Identify which cell holds the provided text, then report its (X, Y) central coordinate. 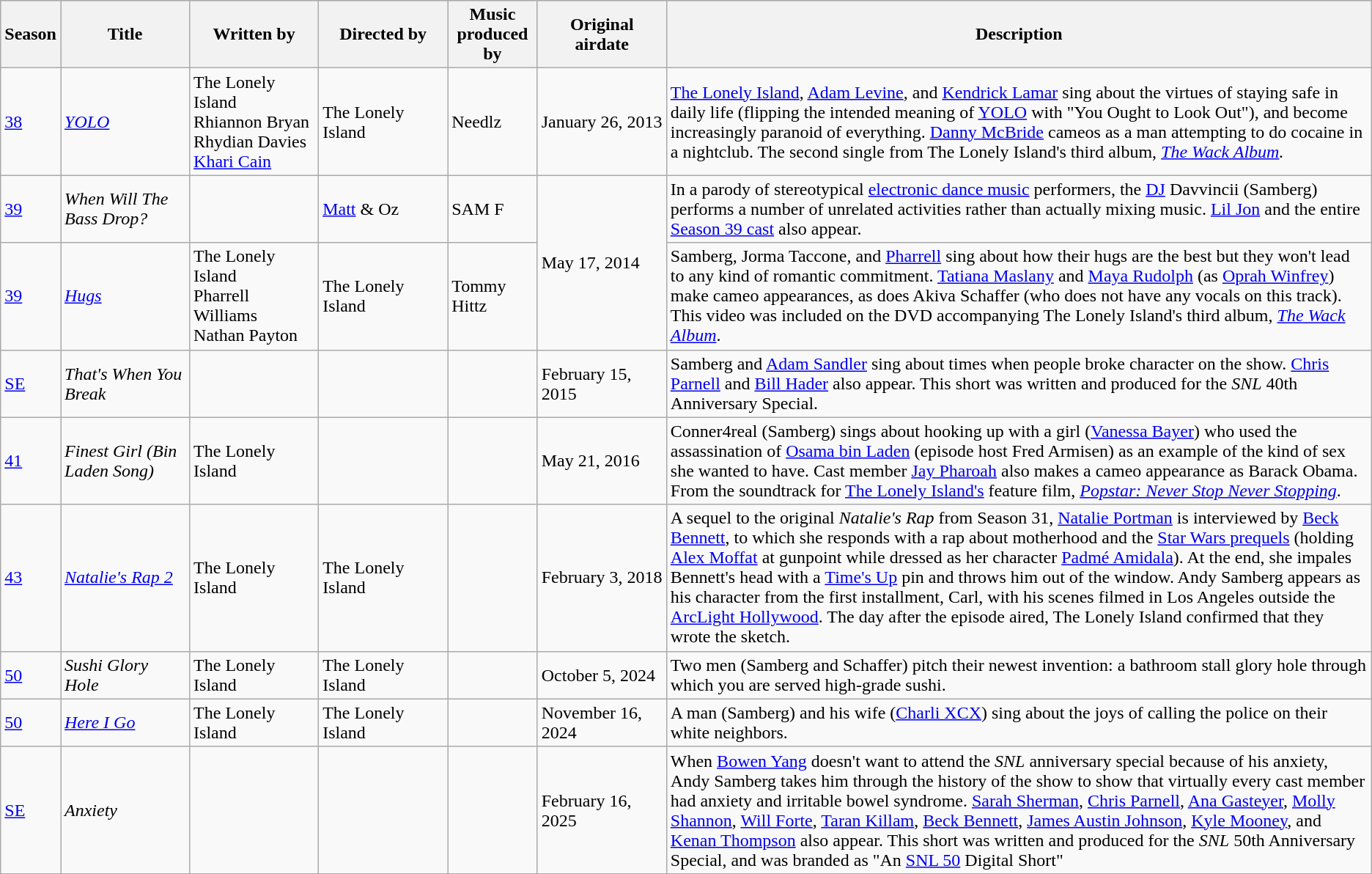
Tommy Hittz (493, 296)
That's When You Break (125, 383)
Music produced by (493, 34)
43 (31, 578)
Description (1019, 34)
May 17, 2014 (602, 262)
November 16, 2024 (602, 723)
Natalie's Rap 2 (125, 578)
Directed by (383, 34)
When Will The Bass Drop? (125, 209)
February 3, 2018 (602, 578)
YOLO (125, 122)
A man (Samberg) and his wife (Charli XCX) sing about the joys of calling the police on their white neighbors. (1019, 723)
Anxiety (125, 809)
Written by (254, 34)
Title (125, 34)
October 5, 2024 (602, 675)
Hugs (125, 296)
Needlz (493, 122)
Matt & Oz (383, 209)
38 (31, 122)
The Lonely IslandRhiannon BryanRhydian DaviesKhari Cain (254, 122)
May 21, 2016 (602, 460)
Here I Go (125, 723)
Two men (Samberg and Schaffer) pitch their newest invention: a bathroom stall glory hole through which you are served high-grade sushi. (1019, 675)
January 26, 2013 (602, 122)
February 16, 2025 (602, 809)
Finest Girl (Bin Laden Song) (125, 460)
Sushi Glory Hole (125, 675)
The Lonely IslandPharrell WilliamsNathan Payton (254, 296)
SAM F (493, 209)
Original airdate (602, 34)
Season (31, 34)
41 (31, 460)
February 15, 2015 (602, 383)
